Search for the cell housing the specified text and yield its [X, Y] center coordinate. 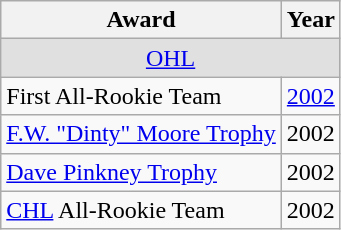
Award [142, 20]
CHL All-Rookie Team [142, 210]
First All-Rookie Team [142, 96]
F.W. "Dinty" Moore Trophy [142, 134]
OHL [171, 58]
Year [310, 20]
Dave Pinkney Trophy [142, 172]
